Pinpoint the cell where the given text exists, returning its (x, y) midpoint coordinate. 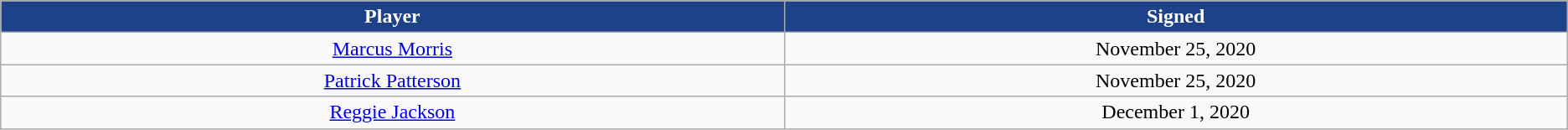
Patrick Patterson (392, 81)
Reggie Jackson (392, 112)
Marcus Morris (392, 49)
Signed (1176, 17)
Player (392, 17)
December 1, 2020 (1176, 112)
